Identify which cell holds the provided text, then report its [X, Y] central coordinate. 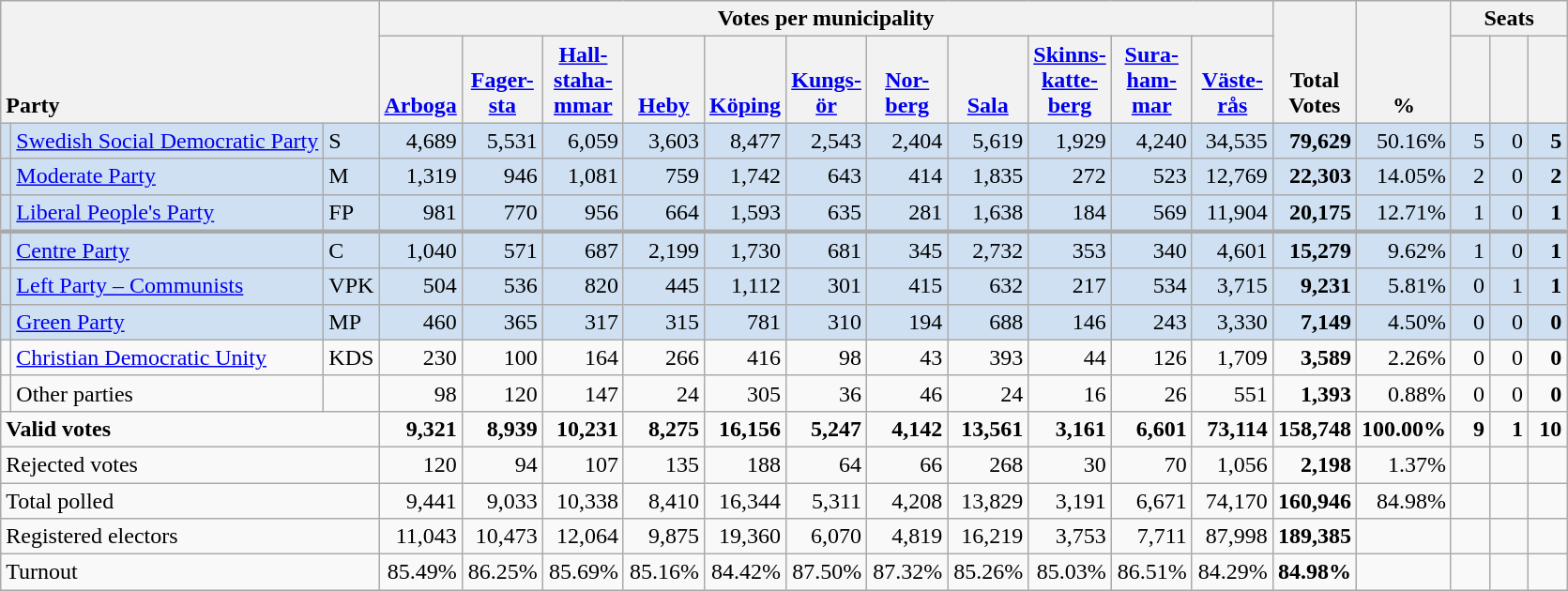
3,330 [1232, 322]
4,601 [1232, 250]
146 [1070, 322]
79,629 [1314, 141]
5,311 [827, 500]
16 [1070, 393]
30 [1070, 464]
272 [1070, 176]
2,732 [988, 250]
70 [1151, 464]
16,156 [745, 429]
956 [583, 213]
8,275 [663, 429]
Valid votes [190, 429]
12,769 [1232, 176]
6,671 [1151, 500]
Väste- rås [1232, 80]
460 [420, 322]
687 [583, 250]
Green Party [167, 322]
43 [907, 357]
571 [502, 250]
86.51% [1151, 572]
44 [1070, 357]
11,904 [1232, 213]
S [351, 141]
Party [190, 62]
3,161 [1070, 429]
635 [827, 213]
87.50% [827, 572]
4,689 [420, 141]
66 [907, 464]
1,835 [988, 176]
2,404 [907, 141]
1,393 [1314, 393]
4,240 [1151, 141]
Kungs- ör [827, 80]
10,473 [502, 537]
317 [583, 322]
Left Party – Communists [167, 286]
523 [1151, 176]
3,753 [1070, 537]
1,319 [420, 176]
64 [827, 464]
315 [663, 322]
534 [1151, 286]
4,142 [907, 429]
1,056 [1232, 464]
632 [988, 286]
Centre Party [167, 250]
1,709 [1232, 357]
9,231 [1314, 286]
6,070 [827, 537]
3,589 [1314, 357]
445 [663, 286]
353 [1070, 250]
16,344 [745, 500]
C [351, 250]
1,112 [745, 286]
4.50% [1404, 322]
3,191 [1070, 500]
50.16% [1404, 141]
1,638 [988, 213]
310 [827, 322]
2,199 [663, 250]
536 [502, 286]
Rejected votes [190, 464]
243 [1151, 322]
3,603 [663, 141]
19,360 [745, 537]
160,946 [1314, 500]
84.29% [1232, 572]
8,477 [745, 141]
759 [663, 176]
414 [907, 176]
14.05% [1404, 176]
Heby [663, 80]
9 [1469, 429]
Köping [745, 80]
12.71% [1404, 213]
7,149 [1314, 322]
504 [420, 286]
Swedish Social Democratic Party [167, 141]
688 [988, 322]
194 [907, 322]
M [351, 176]
85.49% [420, 572]
Sura- ham- mar [1151, 80]
8,410 [663, 500]
664 [663, 213]
147 [583, 393]
Registered electors [190, 537]
10,231 [583, 429]
MP [351, 322]
415 [907, 286]
73,114 [1232, 429]
770 [502, 213]
26 [1151, 393]
85.16% [663, 572]
87,998 [1232, 537]
6,059 [583, 141]
301 [827, 286]
164 [583, 357]
Total polled [190, 500]
13,829 [988, 500]
5,531 [502, 141]
8,939 [502, 429]
Sala [988, 80]
1,081 [583, 176]
10 [1548, 429]
87.32% [907, 572]
1.37% [1404, 464]
84.42% [745, 572]
VPK [351, 286]
22,303 [1314, 176]
5,619 [988, 141]
781 [745, 322]
266 [663, 357]
74,170 [1232, 500]
569 [1151, 213]
94 [502, 464]
16,219 [988, 537]
Turnout [190, 572]
135 [663, 464]
2.26% [1404, 357]
184 [1070, 213]
1,593 [745, 213]
85.26% [988, 572]
416 [745, 357]
KDS [351, 357]
Moderate Party [167, 176]
107 [583, 464]
Fager- sta [502, 80]
86.25% [502, 572]
1,040 [420, 250]
158,748 [1314, 429]
230 [420, 357]
305 [745, 393]
Seats [1509, 19]
9,441 [420, 500]
188 [745, 464]
36 [827, 393]
Arboga [420, 80]
0.88% [1404, 393]
Christian Democratic Unity [167, 357]
820 [583, 286]
Skinns- katte- berg [1070, 80]
85.03% [1070, 572]
10,338 [583, 500]
551 [1232, 393]
5,247 [827, 429]
% [1404, 62]
3,715 [1232, 286]
100.00% [1404, 429]
13,561 [988, 429]
Total Votes [1314, 62]
393 [988, 357]
643 [827, 176]
46 [907, 393]
Nor- berg [907, 80]
2,543 [827, 141]
Liberal People's Party [167, 213]
126 [1151, 357]
9.62% [1404, 250]
946 [502, 176]
85.69% [583, 572]
11,043 [420, 537]
189,385 [1314, 537]
6,601 [1151, 429]
340 [1151, 250]
9,321 [420, 429]
281 [907, 213]
345 [907, 250]
2,198 [1314, 464]
34,535 [1232, 141]
681 [827, 250]
15,279 [1314, 250]
100 [502, 357]
FP [351, 213]
7,711 [1151, 537]
20,175 [1314, 213]
4,208 [907, 500]
1,730 [745, 250]
Hall- staha- mmar [583, 80]
1,742 [745, 176]
268 [988, 464]
9,875 [663, 537]
Votes per municipality [826, 19]
9,033 [502, 500]
Other parties [167, 393]
981 [420, 213]
5.81% [1404, 286]
217 [1070, 286]
4,819 [907, 537]
1,929 [1070, 141]
12,064 [583, 537]
365 [502, 322]
